Return (X, Y) of the center of cell containing provided text 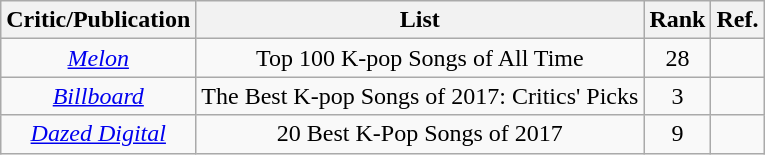
Dazed Digital (98, 134)
Rank (678, 20)
3 (678, 96)
List (420, 20)
Critic/Publication (98, 20)
Top 100 K-pop Songs of All Time (420, 58)
9 (678, 134)
The Best K-pop Songs of 2017: Critics' Picks (420, 96)
28 (678, 58)
20 Best K-Pop Songs of 2017 (420, 134)
Melon (98, 58)
Ref. (738, 20)
Billboard (98, 96)
